Detect which cell encompasses the target text, then output its (X, Y) center coordinate. 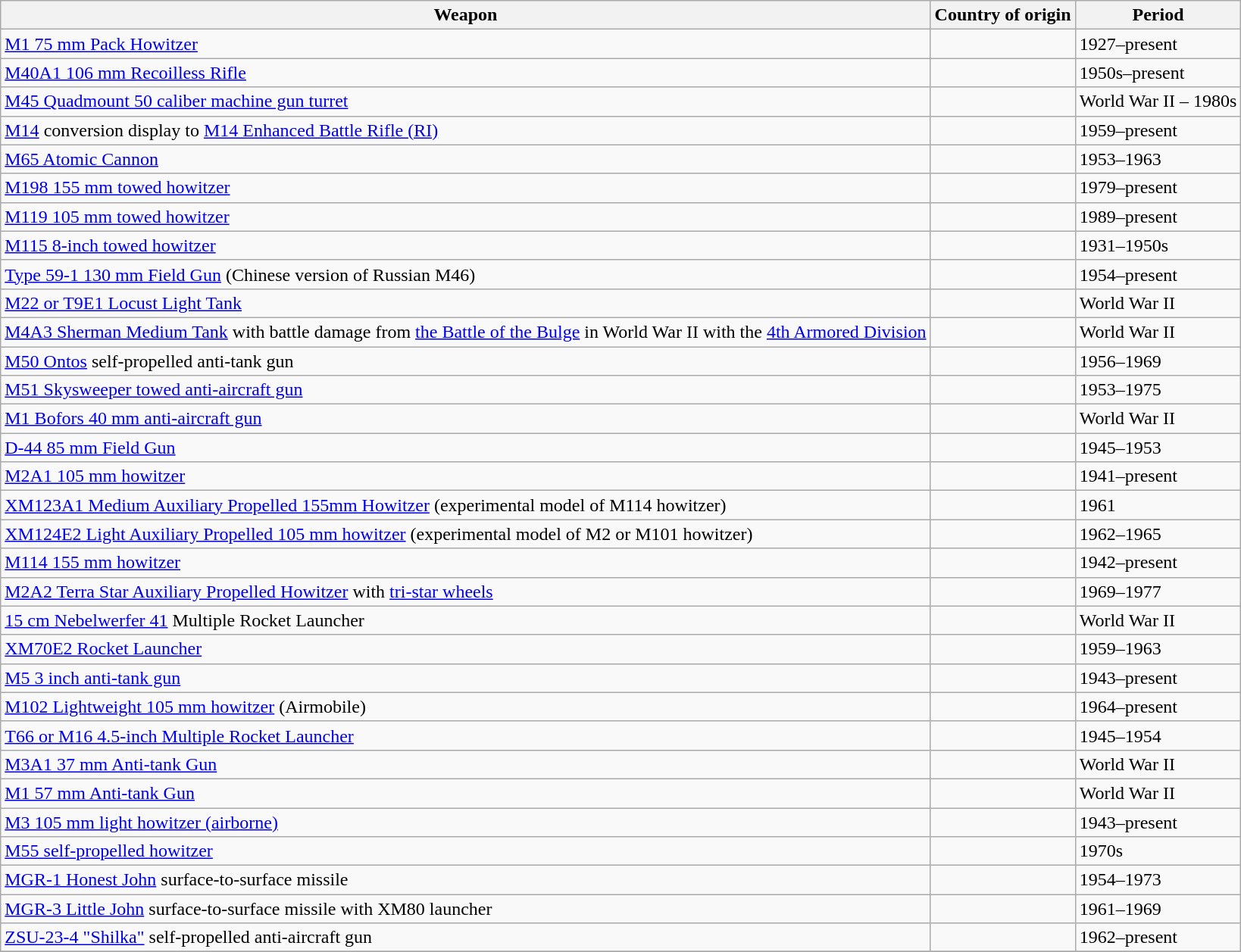
1927–present (1158, 44)
M1 75 mm Pack Howitzer (465, 44)
1961–1969 (1158, 909)
1945–1953 (1158, 448)
ZSU-23-4 "Shilka" self-propelled anti-aircraft gun (465, 938)
M1 Bofors 40 mm anti-aircraft gun (465, 419)
M198 155 mm towed howitzer (465, 188)
M2A2 Terra Star Auxiliary Propelled Howitzer with tri-star wheels (465, 591)
Country of origin (1003, 15)
M45 Quadmount 50 caliber machine gun turret (465, 101)
World War II – 1980s (1158, 101)
M22 or T9E1 Locust Light Tank (465, 303)
1962–present (1158, 938)
Weapon (465, 15)
1979–present (1158, 188)
M4A3 Sherman Medium Tank with battle damage from the Battle of the Bulge in World War II with the 4th Armored Division (465, 332)
1956–1969 (1158, 361)
M5 3 inch anti-tank gun (465, 678)
1942–present (1158, 563)
1950s–present (1158, 73)
M3 105 mm light howitzer (airborne) (465, 822)
1962–1965 (1158, 534)
1941–present (1158, 476)
M2A1 105 mm howitzer (465, 476)
Type 59-1 130 mm Field Gun (Chinese version of Russian M46) (465, 274)
1989–present (1158, 217)
Period (1158, 15)
1961 (1158, 505)
M50 Ontos self-propelled anti-tank gun (465, 361)
M14 conversion display to M14 Enhanced Battle Rifle (RI) (465, 130)
1970s (1158, 851)
M102 Lightweight 105 mm howitzer (Airmobile) (465, 707)
D-44 85 mm Field Gun (465, 448)
1959–present (1158, 130)
1954–present (1158, 274)
1945–1954 (1158, 735)
MGR-3 Little John surface-to-surface missile with XM80 launcher (465, 909)
M3A1 37 mm Anti-tank Gun (465, 764)
1953–1975 (1158, 390)
M51 Skysweeper towed anti-aircraft gun (465, 390)
M119 105 mm towed howitzer (465, 217)
M114 155 mm howitzer (465, 563)
XM70E2 Rocket Launcher (465, 649)
1954–1973 (1158, 880)
1959–1963 (1158, 649)
15 cm Nebelwerfer 41 Multiple Rocket Launcher (465, 620)
XM124E2 Light Auxiliary Propelled 105 mm howitzer (experimental model of M2 or M101 howitzer) (465, 534)
M1 57 mm Anti-tank Gun (465, 793)
M40A1 106 mm Recoilless Rifle (465, 73)
M55 self-propelled howitzer (465, 851)
T66 or M16 4.5-inch Multiple Rocket Launcher (465, 735)
1964–present (1158, 707)
1931–1950s (1158, 245)
M115 8-inch towed howitzer (465, 245)
XM123A1 Medium Auxiliary Propelled 155mm Howitzer (experimental model of M114 howitzer) (465, 505)
MGR-1 Honest John surface-to-surface missile (465, 880)
1969–1977 (1158, 591)
1953–1963 (1158, 159)
M65 Atomic Cannon (465, 159)
